Extract the [x, y] coordinate from the center of the cell holding the provided text.  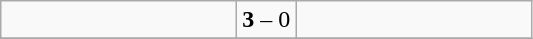
3 – 0 [266, 20]
